Return (x, y) of the center of cell containing provided text 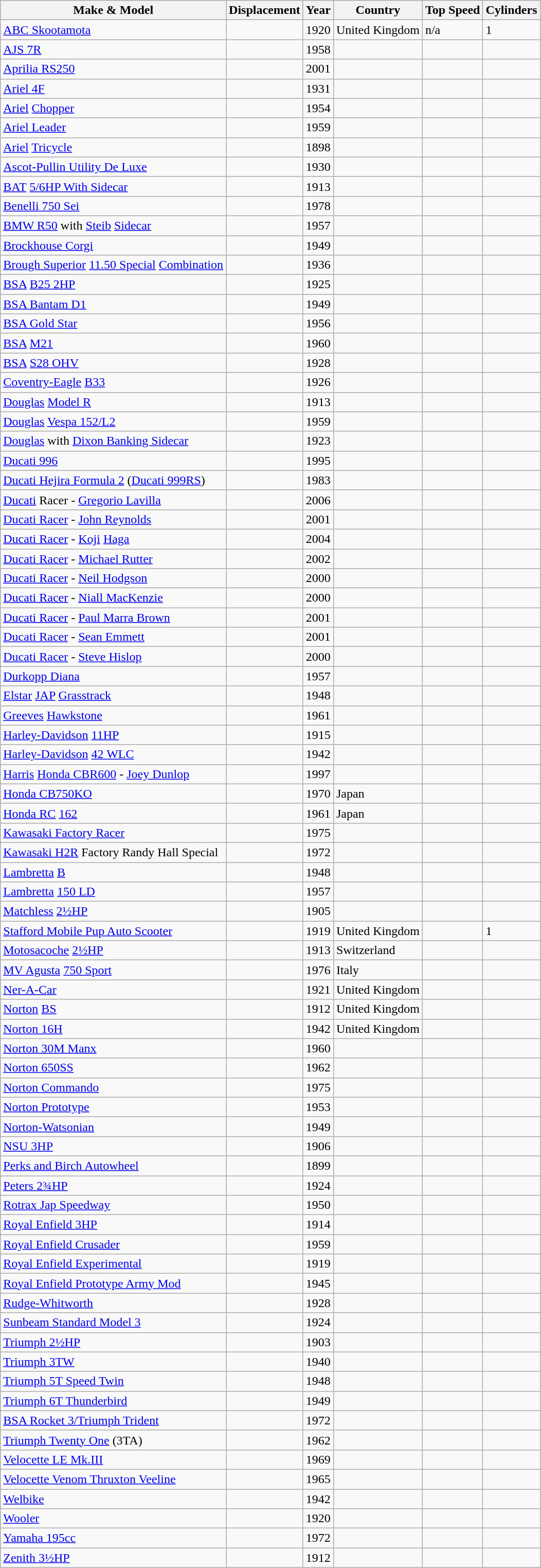
Ducati Racer - Michael Rutter (113, 558)
Zenith 3½HP (113, 1558)
Yamaha 195cc (113, 1538)
1958 (318, 49)
1956 (318, 324)
Triumph 5T Speed Twin (113, 1381)
Honda RC 162 (113, 813)
Royal Enfield Experimental (113, 1264)
1898 (318, 147)
Triumph 2½HP (113, 1342)
Kawasaki Factory Racer (113, 833)
NSU 3HP (113, 1146)
Douglas with Dixon Banking Sidecar (113, 441)
2006 (318, 500)
Douglas Model R (113, 402)
Harley-Davidson 42 WLC (113, 754)
Velocette LE Mk.III (113, 1459)
ABC Skootamota (113, 30)
Lambretta 150 LD (113, 892)
Norton Commando (113, 1087)
Ner-A-Car (113, 990)
BSA B25 2HP (113, 285)
Matchless 2½HP (113, 911)
Ariel 4F (113, 89)
Rudge-Whitworth (113, 1303)
1906 (318, 1146)
Ducati Racer - Neil Hodgson (113, 578)
Ariel Tricycle (113, 147)
Top Speed (453, 10)
2004 (318, 539)
Brough Superior 11.50 Special Combination (113, 265)
Ducati Racer - Steve Hislop (113, 657)
Royal Enfield 3HP (113, 1225)
Harley-Davidson 11HP (113, 735)
BSA M21 (113, 343)
Ducati 996 (113, 461)
BSA S28 OHV (113, 363)
Brockhouse Corgi (113, 245)
Ducati Racer - Koji Haga (113, 539)
Coventry-Eagle B33 (113, 382)
Elstar JAP Grasstrack (113, 696)
BMW R50 with Steib Sidecar (113, 225)
Ducati Hejira Formula 2 (Ducati 999RS) (113, 480)
Greeves Hawkstone (113, 715)
Velocette Venom Thruxton Veeline (113, 1479)
1899 (318, 1166)
1903 (318, 1342)
1921 (318, 990)
Make & Model (113, 10)
1969 (318, 1459)
Ducati Racer - Sean Emmett (113, 637)
BSA Bantam D1 (113, 304)
Peters 2¾HP (113, 1185)
Norton-Watsonian (113, 1126)
BSA Rocket 3/Triumph Trident (113, 1420)
1905 (318, 911)
1923 (318, 441)
1914 (318, 1225)
BAT 5/6HP With Sidecar (113, 186)
1936 (318, 265)
Kawasaki H2R Factory Randy Hall Special (113, 852)
1926 (318, 382)
1953 (318, 1107)
Norton 16H (113, 1029)
MV Agusta 750 Sport (113, 970)
Ducati Racer - Paul Marra Brown (113, 618)
Cylinders (511, 10)
Norton Prototype (113, 1107)
Sunbeam Standard Model 3 (113, 1323)
Stafford Mobile Pup Auto Scooter (113, 931)
Country (377, 10)
1983 (318, 480)
Royal Enfield Crusader (113, 1244)
Ducati Racer - John Reynolds (113, 519)
Harris Honda CBR600 - Joey Dunlop (113, 774)
Aprilia RS250 (113, 69)
Year (318, 10)
1945 (318, 1283)
Ariel Chopper (113, 108)
Durkopp Diana (113, 676)
Perks and Birch Autowheel (113, 1166)
Displacement (265, 10)
1997 (318, 774)
Ducati Racer - Niall MacKenzie (113, 598)
Douglas Vespa 152/L2 (113, 421)
1915 (318, 735)
Welbike (113, 1499)
1995 (318, 461)
1978 (318, 206)
Ariel Leader (113, 128)
1950 (318, 1205)
1925 (318, 285)
Ascot-Pullin Utility De Luxe (113, 167)
Lambretta B (113, 872)
AJS 7R (113, 49)
Benelli 750 Sei (113, 206)
1965 (318, 1479)
1976 (318, 970)
Italy (377, 970)
1930 (318, 167)
Royal Enfield Prototype Army Mod (113, 1283)
Rotrax Jap Speedway (113, 1205)
Norton 650SS (113, 1068)
1931 (318, 89)
n/a (453, 30)
Triumph Twenty One (3TA) (113, 1440)
Triumph 6T Thunderbird (113, 1401)
Honda CB750KO (113, 794)
2002 (318, 558)
BSA Gold Star (113, 324)
1954 (318, 108)
1940 (318, 1362)
Wooler (113, 1519)
Ducati Racer - Gregorio Lavilla (113, 500)
Motosacoche 2½HP (113, 950)
Norton 30M Manx (113, 1048)
Switzerland (377, 950)
Norton BS (113, 1009)
Triumph 3TW (113, 1362)
1970 (318, 794)
